Return (x, y) of the center of cell containing provided text 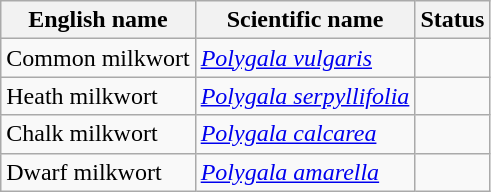
English name (98, 20)
Heath milkwort (98, 96)
Polygala vulgaris (305, 58)
Status (452, 20)
Scientific name (305, 20)
Dwarf milkwort (98, 172)
Polygala serpyllifolia (305, 96)
Polygala calcarea (305, 134)
Polygala amarella (305, 172)
Chalk milkwort (98, 134)
Common milkwort (98, 58)
